Scan for the cell matching the given text and deliver its (x, y) coordinate at center. 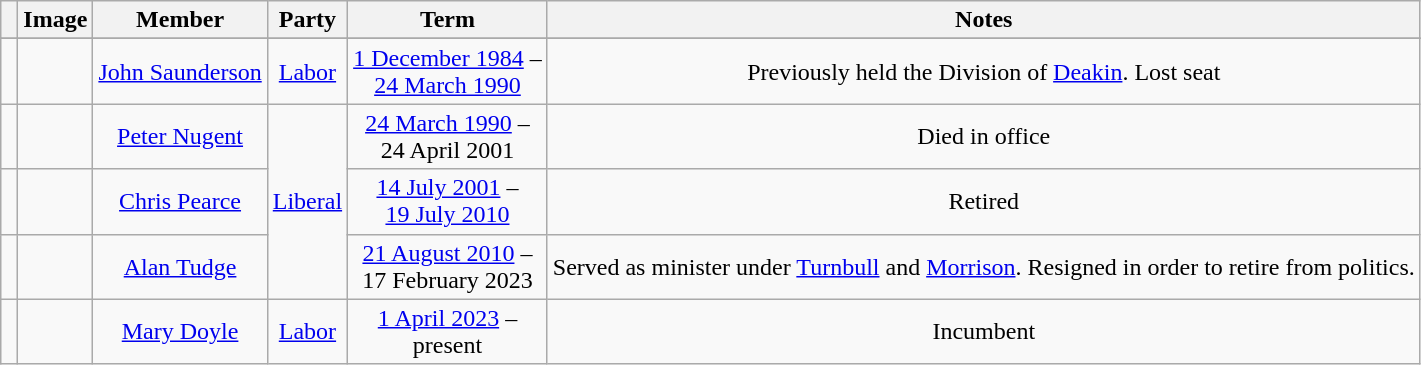
Notes (984, 20)
21 August 2010 –17 February 2023 (448, 266)
Party (307, 20)
1 April 2023 –present (448, 332)
Previously held the Division of Deakin. Lost seat (984, 72)
Image (56, 20)
Chris Pearce (180, 202)
Liberal (307, 202)
Term (448, 20)
Peter Nugent (180, 136)
Member (180, 20)
Alan Tudge (180, 266)
John Saunderson (180, 72)
Died in office (984, 136)
1 December 1984 –24 March 1990 (448, 72)
Incumbent (984, 332)
24 March 1990 –24 April 2001 (448, 136)
Mary Doyle (180, 332)
Served as minister under Turnbull and Morrison. Resigned in order to retire from politics. (984, 266)
14 July 2001 –19 July 2010 (448, 202)
Retired (984, 202)
